Determine the [x, y] coordinate at the center of the cell enclosing the given text.  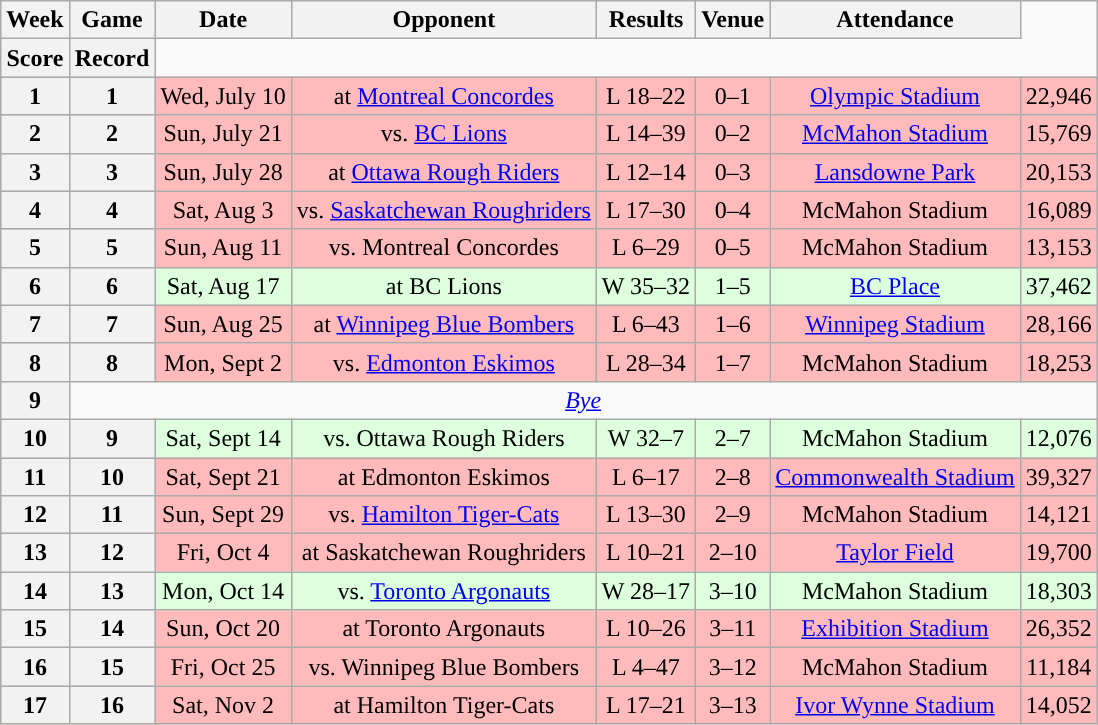
vs. Hamilton Tiger-Cats [444, 515]
2–7 [733, 438]
L 14–39 [646, 134]
at Winnipeg Blue Bombers [444, 324]
11,184 [1058, 667]
L 12–14 [646, 172]
at Ottawa Rough Riders [444, 172]
vs. Saskatchewan Roughriders [444, 210]
Sun, Aug 25 [223, 324]
vs. BC Lions [444, 134]
17 [35, 705]
Exhibition Stadium [895, 629]
W 35–32 [646, 286]
0–5 [733, 248]
BC Place [895, 286]
37,462 [1058, 286]
Sat, Sept 14 [223, 438]
Ivor Wynne Stadium [895, 705]
W 32–7 [646, 438]
Results [646, 20]
0–1 [733, 96]
W 28–17 [646, 591]
Sun, Oct 20 [223, 629]
Sun, Aug 11 [223, 248]
L 17–21 [646, 705]
Sun, July 21 [223, 134]
Week [35, 20]
L 6–29 [646, 248]
Lansdowne Park [895, 172]
18,253 [1058, 362]
3–13 [733, 705]
12,076 [1058, 438]
at Montreal Concordes [444, 96]
3–11 [733, 629]
14,121 [1058, 515]
at Toronto Argonauts [444, 629]
L 28–34 [646, 362]
at Edmonton Eskimos [444, 477]
22,946 [1058, 96]
vs. Toronto Argonauts [444, 591]
at Hamilton Tiger-Cats [444, 705]
2–8 [733, 477]
Taylor Field [895, 553]
1–6 [733, 324]
Attendance [895, 20]
26,352 [1058, 629]
at BC Lions [444, 286]
Commonwealth Stadium [895, 477]
13,153 [1058, 248]
Mon, Sept 2 [223, 362]
at Saskatchewan Roughriders [444, 553]
Sun, July 28 [223, 172]
0–4 [733, 210]
L 13–30 [646, 515]
Sun, Sept 29 [223, 515]
20,153 [1058, 172]
L 17–30 [646, 210]
Fri, Oct 25 [223, 667]
Opponent [444, 20]
1–7 [733, 362]
19,700 [1058, 553]
Sat, Aug 17 [223, 286]
39,327 [1058, 477]
2–9 [733, 515]
14,052 [1058, 705]
vs. Ottawa Rough Riders [444, 438]
Score [35, 58]
1–5 [733, 286]
18,303 [1058, 591]
vs. Winnipeg Blue Bombers [444, 667]
vs. Edmonton Eskimos [444, 362]
Venue [733, 20]
L 18–22 [646, 96]
Date [223, 20]
Sat, Sept 21 [223, 477]
3–12 [733, 667]
0–3 [733, 172]
0–2 [733, 134]
Sat, Aug 3 [223, 210]
15,769 [1058, 134]
Winnipeg Stadium [895, 324]
L 4–47 [646, 667]
Olympic Stadium [895, 96]
Sat, Nov 2 [223, 705]
Mon, Oct 14 [223, 591]
Bye [583, 400]
2–10 [733, 553]
3–10 [733, 591]
L 6–17 [646, 477]
L 6–43 [646, 324]
Record [112, 58]
Game [112, 20]
28,166 [1058, 324]
L 10–21 [646, 553]
Fri, Oct 4 [223, 553]
16,089 [1058, 210]
vs. Montreal Concordes [444, 248]
Wed, July 10 [223, 96]
L 10–26 [646, 629]
